Extract the (X, Y) coordinate from the center of the cell holding the provided text.  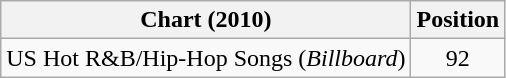
92 (458, 58)
Chart (2010) (206, 20)
US Hot R&B/Hip-Hop Songs (Billboard) (206, 58)
Position (458, 20)
